From the cell containing the given text, extract its center point as (X, Y) coordinate. 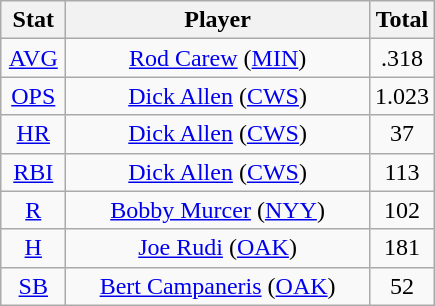
RBI (34, 172)
OPS (34, 96)
181 (402, 248)
Bert Campaneris (OAK) (218, 286)
1.023 (402, 96)
Rod Carew (MIN) (218, 58)
H (34, 248)
113 (402, 172)
HR (34, 134)
Player (218, 20)
R (34, 210)
Bobby Murcer (NYY) (218, 210)
.318 (402, 58)
AVG (34, 58)
52 (402, 286)
SB (34, 286)
Joe Rudi (OAK) (218, 248)
Total (402, 20)
Stat (34, 20)
37 (402, 134)
102 (402, 210)
